Detect which cell encompasses the target text, then output its (x, y) center coordinate. 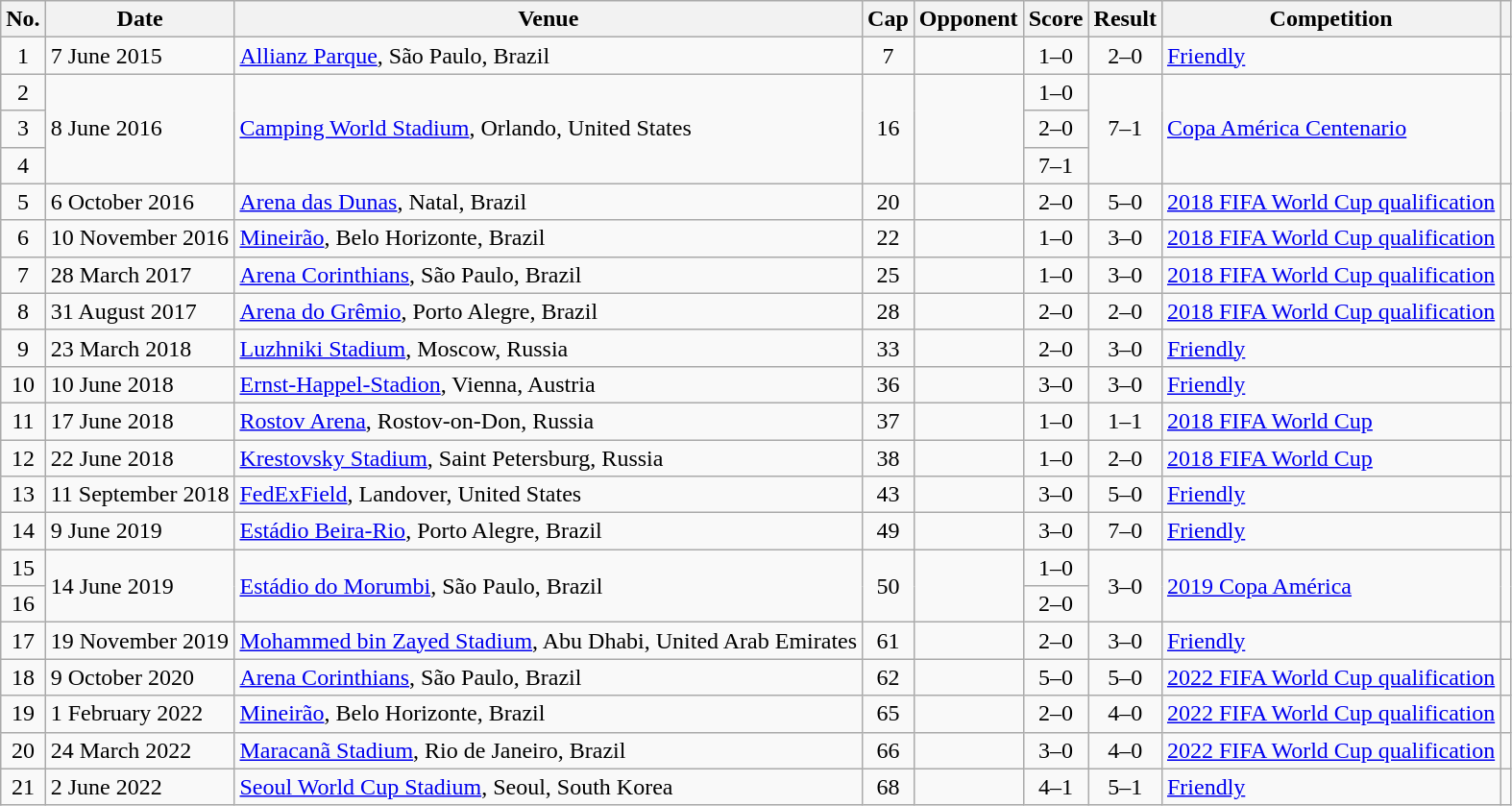
43 (889, 495)
6 October 2016 (140, 202)
33 (889, 348)
19 November 2019 (140, 641)
17 June 2018 (140, 421)
Cap (889, 19)
1 February 2022 (140, 714)
Maracanã Stadium, Rio de Janeiro, Brazil (549, 750)
No. (23, 19)
Seoul World Cup Stadium, Seoul, South Korea (549, 787)
3 (23, 129)
11 (23, 421)
28 March 2017 (140, 275)
Krestovsky Stadium, Saint Petersburg, Russia (549, 458)
68 (889, 787)
Copa América Centenario (1330, 129)
Arena das Dunas, Natal, Brazil (549, 202)
10 (23, 384)
7–0 (1125, 531)
22 (889, 238)
10 June 2018 (140, 384)
Competition (1330, 19)
24 March 2022 (140, 750)
FedExField, Landover, United States (549, 495)
15 (23, 568)
1 (23, 56)
14 (23, 531)
10 November 2016 (140, 238)
Rostov Arena, Rostov-on-Don, Russia (549, 421)
9 October 2020 (140, 677)
65 (889, 714)
17 (23, 641)
22 June 2018 (140, 458)
Score (1056, 19)
2 June 2022 (140, 787)
66 (889, 750)
Luzhniki Stadium, Moscow, Russia (549, 348)
Camping World Stadium, Orlando, United States (549, 129)
9 June 2019 (140, 531)
Date (140, 19)
37 (889, 421)
Estádio Beira-Rio, Porto Alegre, Brazil (549, 531)
50 (889, 586)
38 (889, 458)
28 (889, 311)
5 (23, 202)
Ernst-Happel-Stadion, Vienna, Austria (549, 384)
14 June 2019 (140, 586)
61 (889, 641)
23 March 2018 (140, 348)
36 (889, 384)
2 (23, 92)
Allianz Parque, São Paulo, Brazil (549, 56)
11 September 2018 (140, 495)
62 (889, 677)
1–1 (1125, 421)
8 (23, 311)
Estádio do Morumbi, São Paulo, Brazil (549, 586)
Venue (549, 19)
Result (1125, 19)
31 August 2017 (140, 311)
8 June 2016 (140, 129)
Arena do Grêmio, Porto Alegre, Brazil (549, 311)
7 June 2015 (140, 56)
25 (889, 275)
19 (23, 714)
4 (23, 165)
12 (23, 458)
21 (23, 787)
5–1 (1125, 787)
2019 Copa América (1330, 586)
Opponent (968, 19)
Mohammed bin Zayed Stadium, Abu Dhabi, United Arab Emirates (549, 641)
4–1 (1056, 787)
13 (23, 495)
49 (889, 531)
9 (23, 348)
6 (23, 238)
18 (23, 677)
